Output the [X, Y] coordinate of the center of the cell containing the given text.  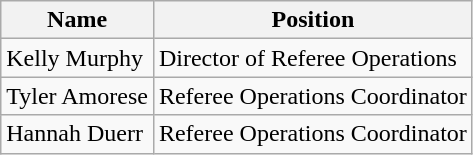
Hannah Duerr [78, 134]
Name [78, 20]
Kelly Murphy [78, 58]
Position [312, 20]
Tyler Amorese [78, 96]
Director of Referee Operations [312, 58]
